Extract the (x, y) coordinate from the center of the cell holding the provided text.  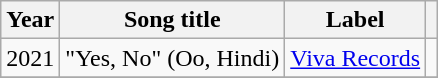
"Yes, No" (Oo, Hindi) (172, 58)
2021 (30, 58)
Label (356, 20)
Viva Records (356, 58)
Song title (172, 20)
Year (30, 20)
